Extract the [X, Y] coordinate from the center of the cell holding the provided text.  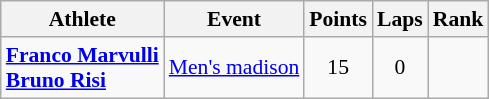
Athlete [82, 19]
0 [400, 68]
Rank [458, 19]
Event [234, 19]
Franco MarvulliBruno Risi [82, 68]
15 [338, 68]
Points [338, 19]
Laps [400, 19]
Men's madison [234, 68]
